Provide the [x, y] coordinate of the cell's center where the given text is located.  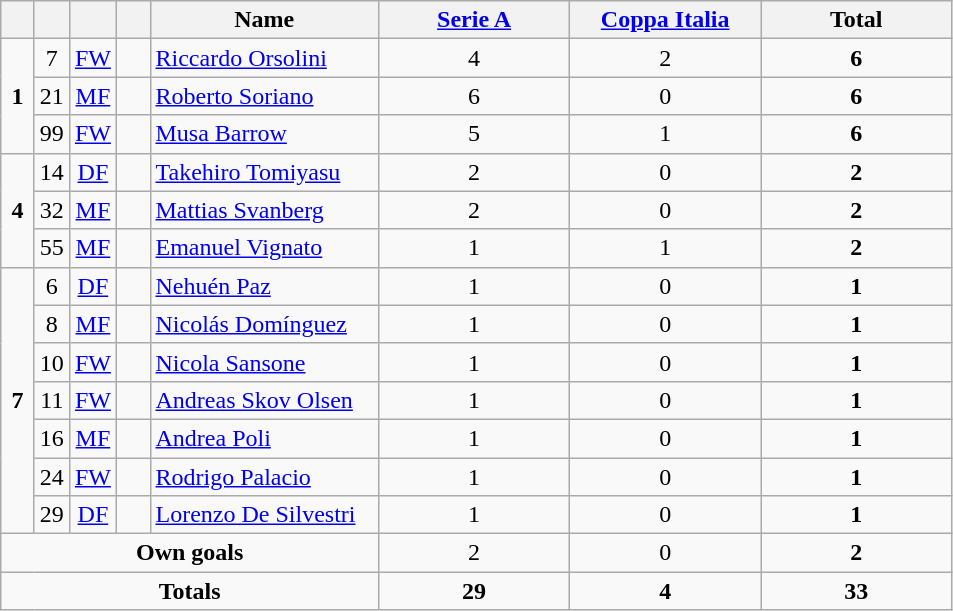
Total [856, 20]
16 [52, 438]
10 [52, 362]
Nehuén Paz [264, 286]
Totals [190, 591]
32 [52, 210]
Lorenzo De Silvestri [264, 515]
Own goals [190, 553]
Roberto Soriano [264, 96]
Name [264, 20]
Takehiro Tomiyasu [264, 172]
55 [52, 248]
99 [52, 134]
Mattias Svanberg [264, 210]
33 [856, 591]
24 [52, 477]
Andrea Poli [264, 438]
8 [52, 324]
Nicolás Domínguez [264, 324]
Nicola Sansone [264, 362]
11 [52, 400]
Riccardo Orsolini [264, 58]
Emanuel Vignato [264, 248]
21 [52, 96]
5 [474, 134]
Musa Barrow [264, 134]
14 [52, 172]
Serie A [474, 20]
Coppa Italia [666, 20]
Andreas Skov Olsen [264, 400]
Rodrigo Palacio [264, 477]
